Pinpoint the cell where the given text exists, returning its [X, Y] midpoint coordinate. 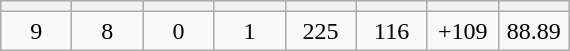
8 [108, 31]
225 [320, 31]
88.89 [534, 31]
0 [178, 31]
116 [392, 31]
+109 [462, 31]
9 [36, 31]
1 [250, 31]
